Find where the given text appears and provide that cell's center as [X, Y] coordinate. 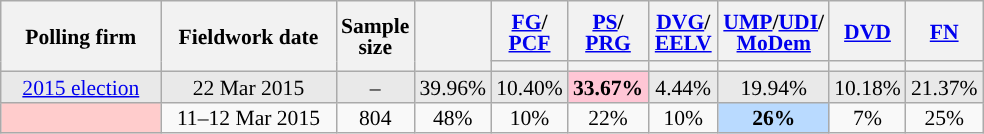
21.37% [944, 86]
PS/PRG [608, 31]
48% [452, 118]
UMP/UDI/MoDem [774, 31]
22 Mar 2015 [248, 86]
7% [868, 118]
25% [944, 118]
Samplesize [375, 36]
26% [774, 118]
19.94% [774, 86]
FG/PCF [530, 31]
10.18% [868, 86]
2015 election [81, 86]
39.96% [452, 86]
Polling firm [81, 36]
11–12 Mar 2015 [248, 118]
DVG/EELV [683, 31]
Fieldwork date [248, 36]
4.44% [683, 86]
804 [375, 118]
– [375, 86]
DVD [868, 31]
10.40% [530, 86]
33.67% [608, 86]
FN [944, 31]
22% [608, 118]
